Output the (X, Y) coordinate of the center of the cell containing the given text.  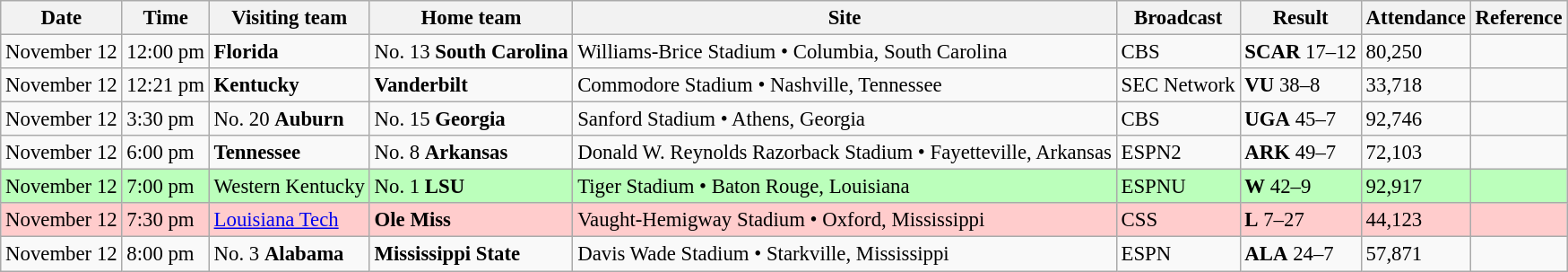
72,103 (1416, 153)
VU 38–8 (1300, 85)
Reference (1519, 18)
SEC Network (1178, 85)
ESPNU (1178, 187)
Mississippi State (472, 254)
No. 3 Alabama (289, 254)
Davis Wade Stadium • Starkville, Mississippi (845, 254)
12:21 pm (165, 85)
ARK 49–7 (1300, 153)
Donald W. Reynolds Razorback Stadium • Fayetteville, Arkansas (845, 153)
Home team (472, 18)
Visiting team (289, 18)
No. 8 Arkansas (472, 153)
Result (1300, 18)
Site (845, 18)
No. 15 Georgia (472, 119)
ESPN (1178, 254)
Tiger Stadium • Baton Rouge, Louisiana (845, 187)
Vaught-Hemigway Stadium • Oxford, Mississippi (845, 220)
8:00 pm (165, 254)
W 42–9 (1300, 187)
No. 20 Auburn (289, 119)
UGA 45–7 (1300, 119)
12:00 pm (165, 52)
Western Kentucky (289, 187)
SCAR 17–12 (1300, 52)
33,718 (1416, 85)
Kentucky (289, 85)
No. 13 South Carolina (472, 52)
Time (165, 18)
57,871 (1416, 254)
6:00 pm (165, 153)
Vanderbilt (472, 85)
80,250 (1416, 52)
3:30 pm (165, 119)
No. 1 LSU (472, 187)
92,746 (1416, 119)
44,123 (1416, 220)
92,917 (1416, 187)
Attendance (1416, 18)
Broadcast (1178, 18)
7:30 pm (165, 220)
L 7–27 (1300, 220)
Commodore Stadium • Nashville, Tennessee (845, 85)
ESPN2 (1178, 153)
CSS (1178, 220)
Date (61, 18)
ALA 24–7 (1300, 254)
Tennessee (289, 153)
Florida (289, 52)
Williams-Brice Stadium • Columbia, South Carolina (845, 52)
7:00 pm (165, 187)
Louisiana Tech (289, 220)
Sanford Stadium • Athens, Georgia (845, 119)
Ole Miss (472, 220)
